Extract the [X, Y] coordinate from the center of the cell holding the provided text.  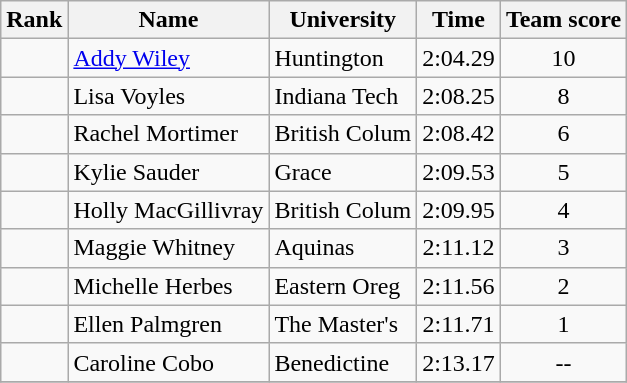
2 [563, 286]
2:08.42 [459, 134]
Huntington [343, 58]
2:13.17 [459, 362]
The Master's [343, 324]
Name [168, 20]
Grace [343, 172]
5 [563, 172]
Caroline Cobo [168, 362]
Michelle Herbes [168, 286]
Addy Wiley [168, 58]
10 [563, 58]
2:04.29 [459, 58]
Maggie Whitney [168, 248]
Lisa Voyles [168, 96]
8 [563, 96]
2:09.53 [459, 172]
Benedictine [343, 362]
2:11.71 [459, 324]
Team score [563, 20]
Ellen Palmgren [168, 324]
-- [563, 362]
3 [563, 248]
6 [563, 134]
2:11.56 [459, 286]
2:09.95 [459, 210]
1 [563, 324]
Rachel Mortimer [168, 134]
Eastern Oreg [343, 286]
Kylie Sauder [168, 172]
4 [563, 210]
Time [459, 20]
2:11.12 [459, 248]
Rank [34, 20]
2:08.25 [459, 96]
Indiana Tech [343, 96]
University [343, 20]
Aquinas [343, 248]
Holly MacGillivray [168, 210]
